Identify which cell holds the provided text, then report its [X, Y] central coordinate. 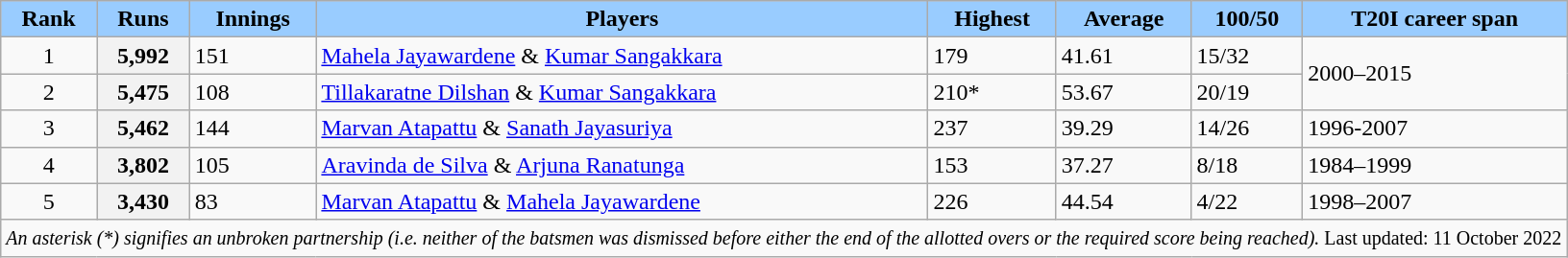
Innings [253, 19]
Rank [49, 19]
1984–1999 [1435, 165]
Average [1124, 19]
4/22 [1247, 201]
179 [992, 56]
153 [992, 165]
Highest [992, 19]
1 [49, 56]
4 [49, 165]
151 [253, 56]
1998–2007 [1435, 201]
3,802 [144, 165]
41.61 [1124, 56]
105 [253, 165]
39.29 [1124, 129]
15/32 [1247, 56]
3 [49, 129]
44.54 [1124, 201]
Mahela Jayawardene & Kumar Sangakkara [623, 56]
Runs [144, 19]
20/19 [1247, 92]
144 [253, 129]
100/50 [1247, 19]
3,430 [144, 201]
T20I career span [1435, 19]
53.67 [1124, 92]
1996-2007 [1435, 129]
2 [49, 92]
14/26 [1247, 129]
5,992 [144, 56]
237 [992, 129]
5,462 [144, 129]
5 [49, 201]
5,475 [144, 92]
108 [253, 92]
226 [992, 201]
Players [623, 19]
Marvan Atapattu & Mahela Jayawardene [623, 201]
210* [992, 92]
83 [253, 201]
Tillakaratne Dilshan & Kumar Sangakkara [623, 92]
37.27 [1124, 165]
8/18 [1247, 165]
2000–2015 [1435, 74]
Marvan Atapattu & Sanath Jayasuriya [623, 129]
Aravinda de Silva & Arjuna Ranatunga [623, 165]
